From the cell containing the given text, extract its center point as (X, Y) coordinate. 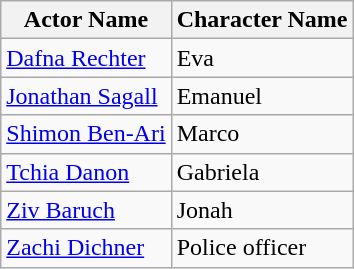
Gabriela (262, 172)
Eva (262, 58)
Shimon Ben-Ari (86, 134)
Zachi Dichner (86, 248)
Tchia Danon (86, 172)
Police officer (262, 248)
Ziv Baruch (86, 210)
Jonathan Sagall (86, 96)
Dafna Rechter (86, 58)
Character Name (262, 20)
Marco (262, 134)
Jonah (262, 210)
Actor Name (86, 20)
Emanuel (262, 96)
